Capture the cell that displays the provided text and extract its [x, y] central coordinate. 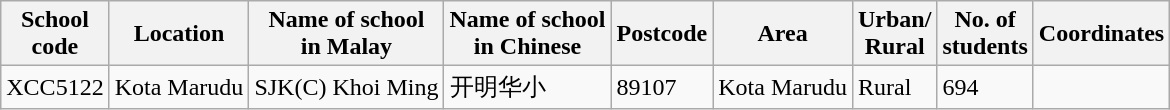
No. ofstudents [985, 34]
Name of schoolin Chinese [528, 34]
SJK(C) Khoi Ming [346, 88]
89107 [662, 88]
Location [179, 34]
Schoolcode [55, 34]
694 [985, 88]
开明华小 [528, 88]
Coordinates [1101, 34]
Rural [894, 88]
Name of schoolin Malay [346, 34]
Urban/Rural [894, 34]
Postcode [662, 34]
XCC5122 [55, 88]
Area [783, 34]
